For the text-containing cell, return its midpoint in [x, y] coordinate format. 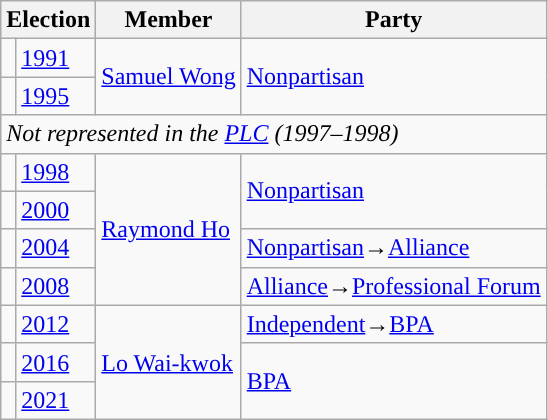
Election [48, 20]
2008 [56, 286]
BPA [394, 381]
Alliance→Professional Forum [394, 286]
Lo Wai-kwok [168, 362]
2016 [56, 362]
Raymond Ho [168, 229]
Samuel Wong [168, 77]
2021 [56, 400]
Nonpartisan→Alliance [394, 248]
Party [394, 20]
1991 [56, 58]
2000 [56, 210]
1995 [56, 96]
2004 [56, 248]
Not represented in the PLC (1997–1998) [274, 134]
Independent→BPA [394, 324]
2012 [56, 324]
1998 [56, 172]
Member [168, 20]
